Extract the (X, Y) coordinate from the center of the cell holding the provided text.  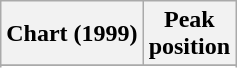
Peakposition (189, 34)
Chart (1999) (72, 34)
